Output the (X, Y) coordinate of the center of the cell containing the given text.  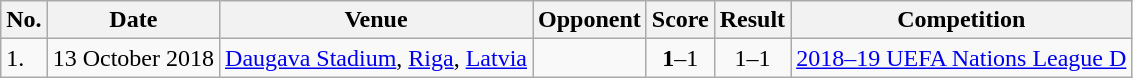
Competition (962, 20)
1. (24, 58)
13 October 2018 (133, 58)
Venue (376, 20)
Date (133, 20)
2018–19 UEFA Nations League D (962, 58)
Opponent (590, 20)
Score (680, 20)
Result (752, 20)
Daugava Stadium, Riga, Latvia (376, 58)
No. (24, 20)
